Extract the [x, y] coordinate from the center of the cell holding the provided text.  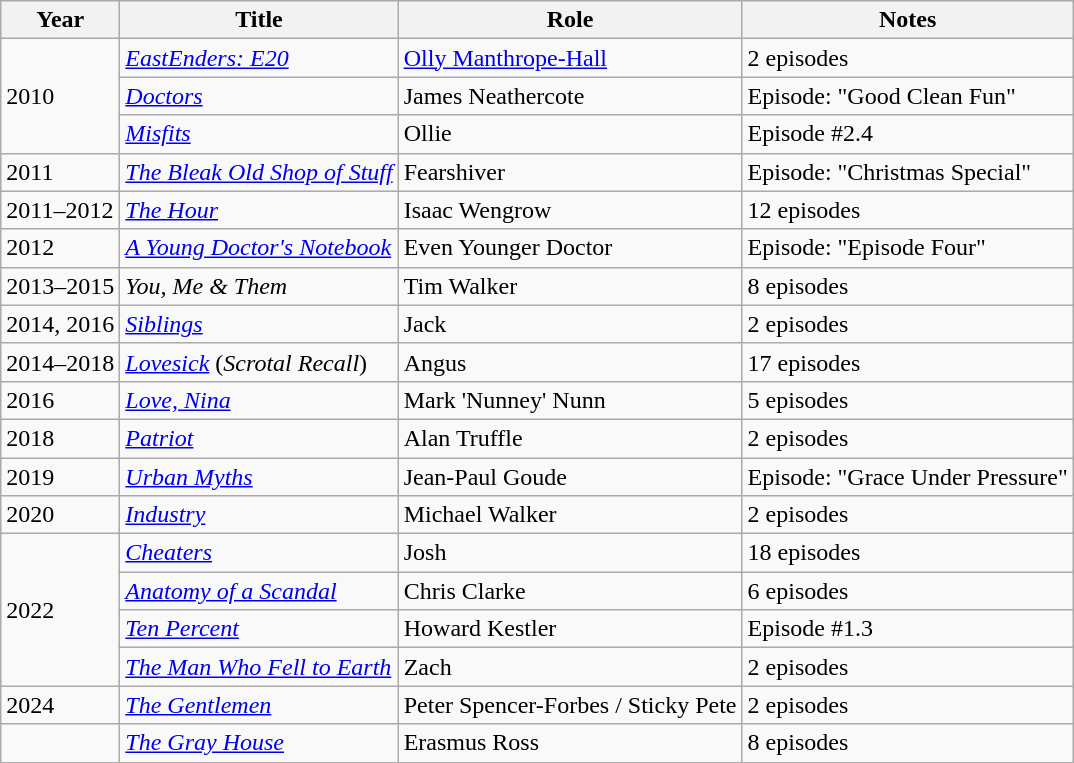
5 episodes [908, 400]
Doctors [259, 96]
Year [60, 20]
17 episodes [908, 362]
The Gentlemen [259, 705]
The Bleak Old Shop of Stuff [259, 172]
Olly Manthrope-Hall [570, 58]
2022 [60, 610]
Episode: "Good Clean Fun" [908, 96]
Urban Myths [259, 477]
The Man Who Fell to Earth [259, 667]
Episode: "Grace Under Pressure" [908, 477]
2019 [60, 477]
Lovesick (Scrotal Recall) [259, 362]
2014, 2016 [60, 324]
Mark 'Nunney' Nunn [570, 400]
Angus [570, 362]
2013–2015 [60, 286]
Siblings [259, 324]
Ten Percent [259, 629]
Episode #2.4 [908, 134]
EastEnders: E20 [259, 58]
2018 [60, 438]
Patriot [259, 438]
Michael Walker [570, 515]
Role [570, 20]
Jack [570, 324]
Peter Spencer-Forbes / Sticky Pete [570, 705]
James Neathercote [570, 96]
Josh [570, 553]
Zach [570, 667]
2010 [60, 96]
2012 [60, 248]
Cheaters [259, 553]
Howard Kestler [570, 629]
Episode #1.3 [908, 629]
Ollie [570, 134]
Misfits [259, 134]
2020 [60, 515]
2014–2018 [60, 362]
2011–2012 [60, 210]
2011 [60, 172]
Erasmus Ross [570, 743]
Notes [908, 20]
6 episodes [908, 591]
Jean-Paul Goude [570, 477]
Tim Walker [570, 286]
Isaac Wengrow [570, 210]
Anatomy of a Scandal [259, 591]
Episode: "Christmas Special" [908, 172]
Fearshiver [570, 172]
A Young Doctor's Notebook [259, 248]
18 episodes [908, 553]
The Hour [259, 210]
12 episodes [908, 210]
Episode: "Episode Four" [908, 248]
The Gray House [259, 743]
You, Me & Them [259, 286]
Even Younger Doctor [570, 248]
Industry [259, 515]
Title [259, 20]
Chris Clarke [570, 591]
2016 [60, 400]
2024 [60, 705]
Alan Truffle [570, 438]
Love, Nina [259, 400]
